Locate the cell with the specified text and output its (X, Y) center coordinate. 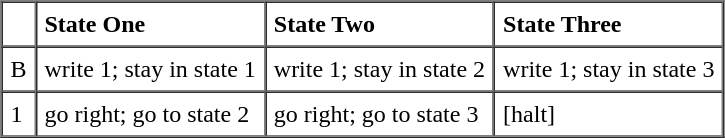
B (19, 68)
[halt] (608, 114)
State Three (608, 24)
write 1; stay in state 3 (608, 68)
1 (19, 114)
State Two (380, 24)
write 1; stay in state 2 (380, 68)
go right; go to state 2 (150, 114)
go right; go to state 3 (380, 114)
write 1; stay in state 1 (150, 68)
State One (150, 24)
